Determine the [x, y] coordinate at the center of the cell enclosing the given text.  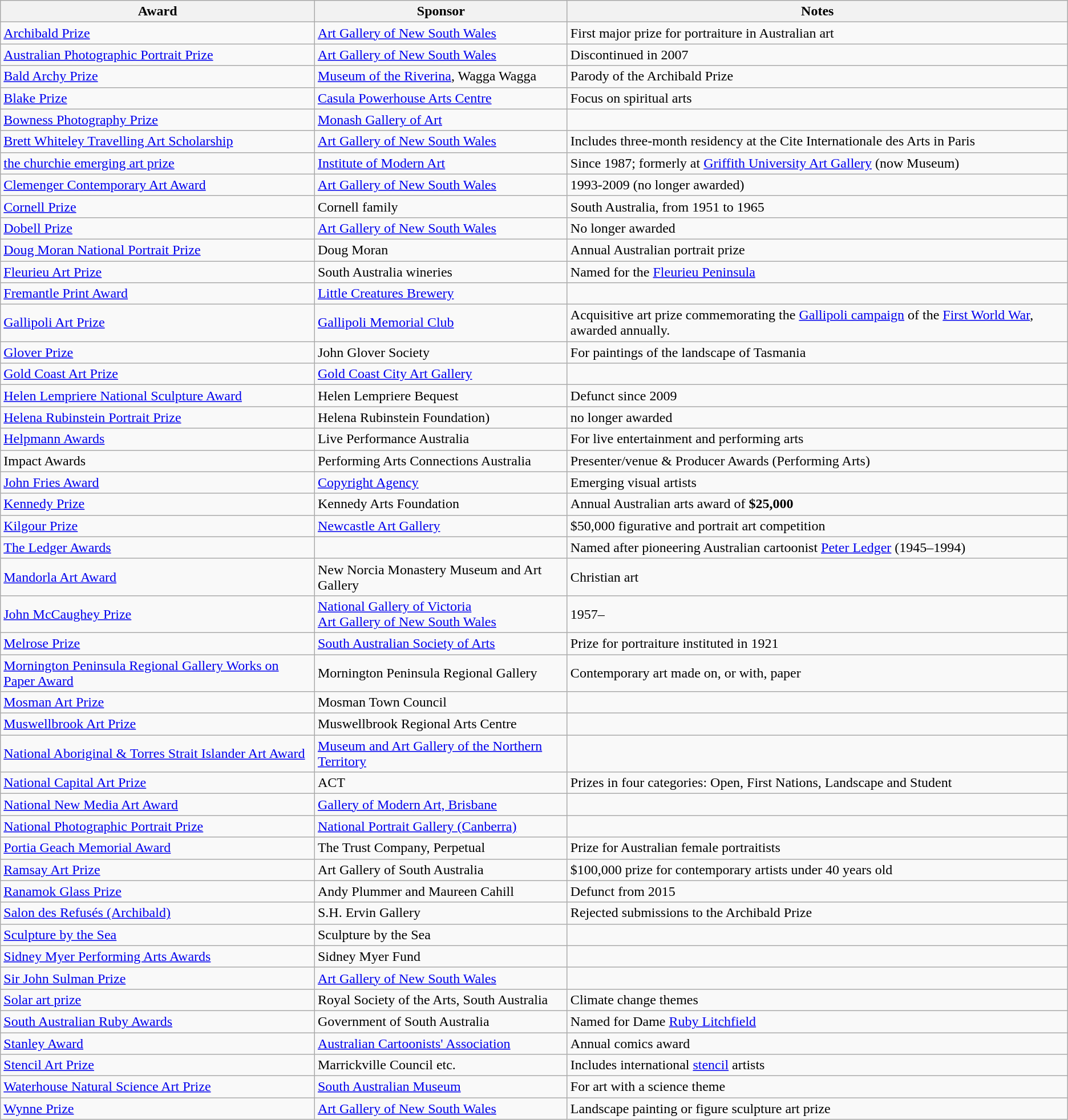
Monash Gallery of Art [440, 120]
Kennedy Arts Foundation [440, 504]
Annual Australian arts award of $25,000 [817, 504]
the churchie emerging art prize [157, 163]
Solar art prize [157, 1000]
Gold Coast Art Prize [157, 374]
Helen Lempriere Bequest [440, 396]
Ranamok Glass Prize [157, 891]
S.H. Ervin Gallery [440, 913]
Helpmann Awards [157, 439]
National New Media Art Award [157, 805]
Sidney Myer Performing Arts Awards [157, 956]
Mornington Peninsula Regional Gallery Works on Paper Award [157, 673]
John Glover Society [440, 352]
Kilgour Prize [157, 526]
Emerging visual artists [817, 482]
First major prize for portraiture in Australian art [817, 33]
Stanley Award [157, 1043]
South Australia wineries [440, 272]
Bowness Photography Prize [157, 120]
Institute of Modern Art [440, 163]
Includes three-month residency at the Cite Internationale des Arts in Paris [817, 141]
Royal Society of the Arts, South Australia [440, 1000]
Mornington Peninsula Regional Gallery [440, 673]
no longer awarded [817, 417]
Prize for portraiture instituted in 1921 [817, 643]
Mosman Town Council [440, 703]
Melrose Prize [157, 643]
Dobell Prize [157, 228]
Impact Awards [157, 461]
Doug Moran National Portrait Prize [157, 250]
John Fries Award [157, 482]
South Australian Museum [440, 1087]
Cornell Prize [157, 206]
Annual comics award [817, 1043]
Live Performance Australia [440, 439]
Rejected submissions to the Archibald Prize [817, 913]
Performing Arts Connections Australia [440, 461]
Kennedy Prize [157, 504]
Acquisitive art prize commemorating the Gallipoli campaign of the First World War, awarded annually. [817, 323]
Archibald Prize [157, 33]
Waterhouse Natural Science Art Prize [157, 1087]
New Norcia Monastery Museum and Art Gallery [440, 577]
South Australian Society of Arts [440, 643]
National Portrait Gallery (Canberra) [440, 826]
Helena Rubinstein Foundation) [440, 417]
Andy Plummer and Maureen Cahill [440, 891]
For paintings of the landscape of Tasmania [817, 352]
Brett Whiteley Travelling Art Scholarship [157, 141]
Stencil Art Prize [157, 1065]
Blake Prize [157, 98]
Prizes in four categories: Open, First Nations, Landscape and Student [817, 783]
The Trust Company, Perpetual [440, 848]
Bald Archy Prize [157, 76]
Newcastle Art Gallery [440, 526]
Since 1987; formerly at Griffith University Art Gallery (now Museum) [817, 163]
Muswellbrook Regional Arts Centre [440, 724]
Award [157, 11]
Gallery of Modern Art, Brisbane [440, 805]
Art Gallery of South Australia [440, 870]
Presenter/venue & Producer Awards (Performing Arts) [817, 461]
National Capital Art Prize [157, 783]
Glover Prize [157, 352]
Christian art [817, 577]
$100,000 prize for contemporary artists under 40 years old [817, 870]
Annual Australian portrait prize [817, 250]
Little Creatures Brewery [440, 294]
Gold Coast City Art Gallery [440, 374]
Focus on spiritual arts [817, 98]
Government of South Australia [440, 1021]
Landscape painting or figure sculpture art prize [817, 1109]
National Aboriginal & Torres Strait Islander Art Award [157, 754]
Notes [817, 11]
Named for Dame Ruby Litchfield [817, 1021]
Discontinued in 2007 [817, 55]
Gallipoli Art Prize [157, 323]
Copyright Agency [440, 482]
South Australia, from 1951 to 1965 [817, 206]
For live entertainment and performing arts [817, 439]
Museum and Art Gallery of the Northern Territory [440, 754]
1957– [817, 614]
Muswellbrook Art Prize [157, 724]
Casula Powerhouse Arts Centre [440, 98]
$50,000 figurative and portrait art competition [817, 526]
Climate change themes [817, 1000]
Helen Lempriere National Sculpture Award [157, 396]
Sir John Sulman Prize [157, 978]
Australian Cartoonists' Association [440, 1043]
John McCaughey Prize [157, 614]
National Gallery of Victoria Art Gallery of New South Wales [440, 614]
Defunct from 2015 [817, 891]
Mandorla Art Award [157, 577]
Named after pioneering Australian cartoonist Peter Ledger (1945–1994) [817, 547]
Helena Rubinstein Portrait Prize [157, 417]
Wynne Prize [157, 1109]
Doug Moran [440, 250]
Marrickville Council etc. [440, 1065]
No longer awarded [817, 228]
Prize for Australian female portraitists [817, 848]
ACT [440, 783]
Cornell family [440, 206]
National Photographic Portrait Prize [157, 826]
Includes international stencil artists [817, 1065]
Mosman Art Prize [157, 703]
Parody of the Archibald Prize [817, 76]
South Australian Ruby Awards [157, 1021]
Portia Geach Memorial Award [157, 848]
Sidney Myer Fund [440, 956]
Salon des Refusés (Archibald) [157, 913]
Contemporary art made on, or with, paper [817, 673]
Fremantle Print Award [157, 294]
Fleurieu Art Prize [157, 272]
Ramsay Art Prize [157, 870]
Australian Photographic Portrait Prize [157, 55]
Named for the Fleurieu Peninsula [817, 272]
1993-2009 (no longer awarded) [817, 185]
Defunct since 2009 [817, 396]
For art with a science theme [817, 1087]
Gallipoli Memorial Club [440, 323]
Sponsor [440, 11]
Museum of the Riverina, Wagga Wagga [440, 76]
Clemenger Contemporary Art Award [157, 185]
The Ledger Awards [157, 547]
